Return (X, Y) of the center of cell containing provided text 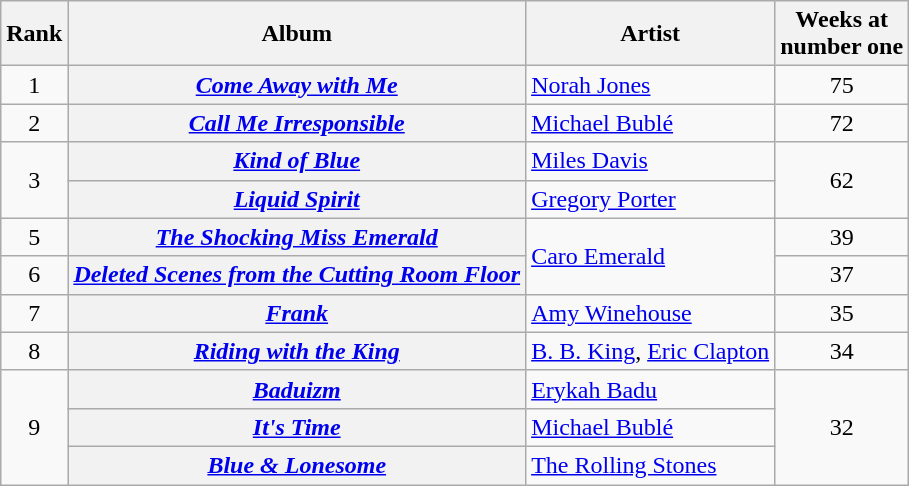
32 (842, 427)
Caro Emerald (650, 256)
72 (842, 123)
Deleted Scenes from the Cutting Room Floor (297, 275)
The Rolling Stones (650, 465)
Call Me Irresponsible (297, 123)
2 (34, 123)
Riding with the King (297, 351)
Artist (650, 34)
7 (34, 313)
62 (842, 180)
Miles Davis (650, 161)
5 (34, 237)
3 (34, 180)
35 (842, 313)
Baduizm (297, 389)
Album (297, 34)
8 (34, 351)
39 (842, 237)
9 (34, 427)
Rank (34, 34)
It's Time (297, 427)
37 (842, 275)
The Shocking Miss Emerald (297, 237)
Erykah Badu (650, 389)
Blue & Lonesome (297, 465)
75 (842, 85)
6 (34, 275)
Come Away with Me (297, 85)
Norah Jones (650, 85)
Gregory Porter (650, 199)
1 (34, 85)
34 (842, 351)
Amy Winehouse (650, 313)
Weeks atnumber one (842, 34)
Liquid Spirit (297, 199)
Kind of Blue (297, 161)
Frank (297, 313)
B. B. King, Eric Clapton (650, 351)
